Scan for the cell matching the given text and deliver its [X, Y] coordinate at center. 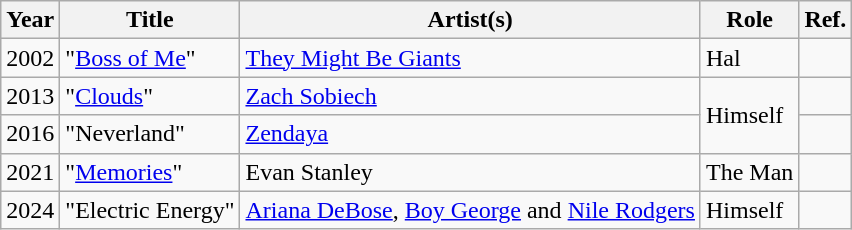
Year [30, 20]
Hal [749, 58]
"Neverland" [150, 134]
Role [749, 20]
"Clouds" [150, 96]
The Man [749, 172]
Artist(s) [470, 20]
Title [150, 20]
Zendaya [470, 134]
"Memories" [150, 172]
2016 [30, 134]
2024 [30, 210]
Ariana DeBose, Boy George and Nile Rodgers [470, 210]
They Might Be Giants [470, 58]
Ref. [826, 20]
"Electric Energy" [150, 210]
2021 [30, 172]
Zach Sobiech [470, 96]
Evan Stanley [470, 172]
"Boss of Me" [150, 58]
2002 [30, 58]
2013 [30, 96]
